Detect which cell encompasses the target text, then output its (X, Y) center coordinate. 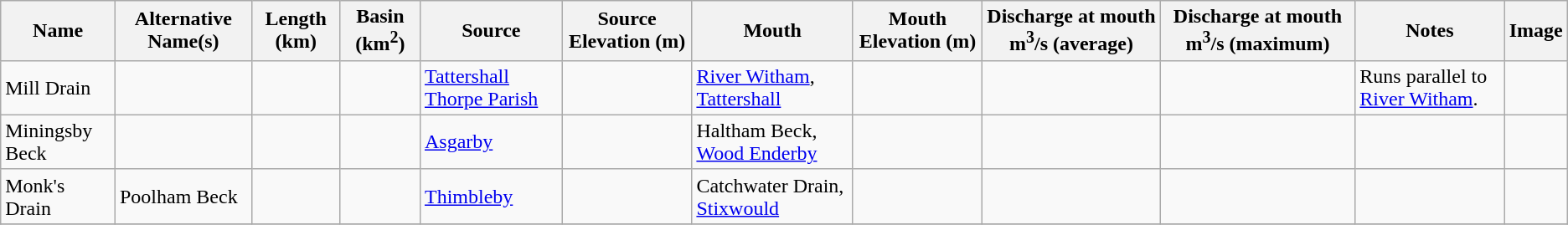
Runs parallel to River Witham. (1430, 87)
Asgarby (491, 142)
Mill Drain (59, 87)
Discharge at mouth m3/s (maximum) (1258, 31)
Source (491, 31)
Basin (km2) (380, 31)
Name (59, 31)
Tattershall Thorpe Parish (491, 87)
Thimbleby (491, 196)
Mouth (772, 31)
Catchwater Drain, Stixwould (772, 196)
Mouth Elevation (m) (917, 31)
Monk's Drain (59, 196)
Length (km) (296, 31)
Source Elevation (m) (627, 31)
River Witham, Tattershall (772, 87)
Image (1536, 31)
Poolham Beck (183, 196)
Miningsby Beck (59, 142)
Haltham Beck, Wood Enderby (772, 142)
Discharge at mouth m3/s (average) (1072, 31)
Alternative Name(s) (183, 31)
Notes (1430, 31)
